Scan for the cell matching the given text and deliver its [X, Y] coordinate at center. 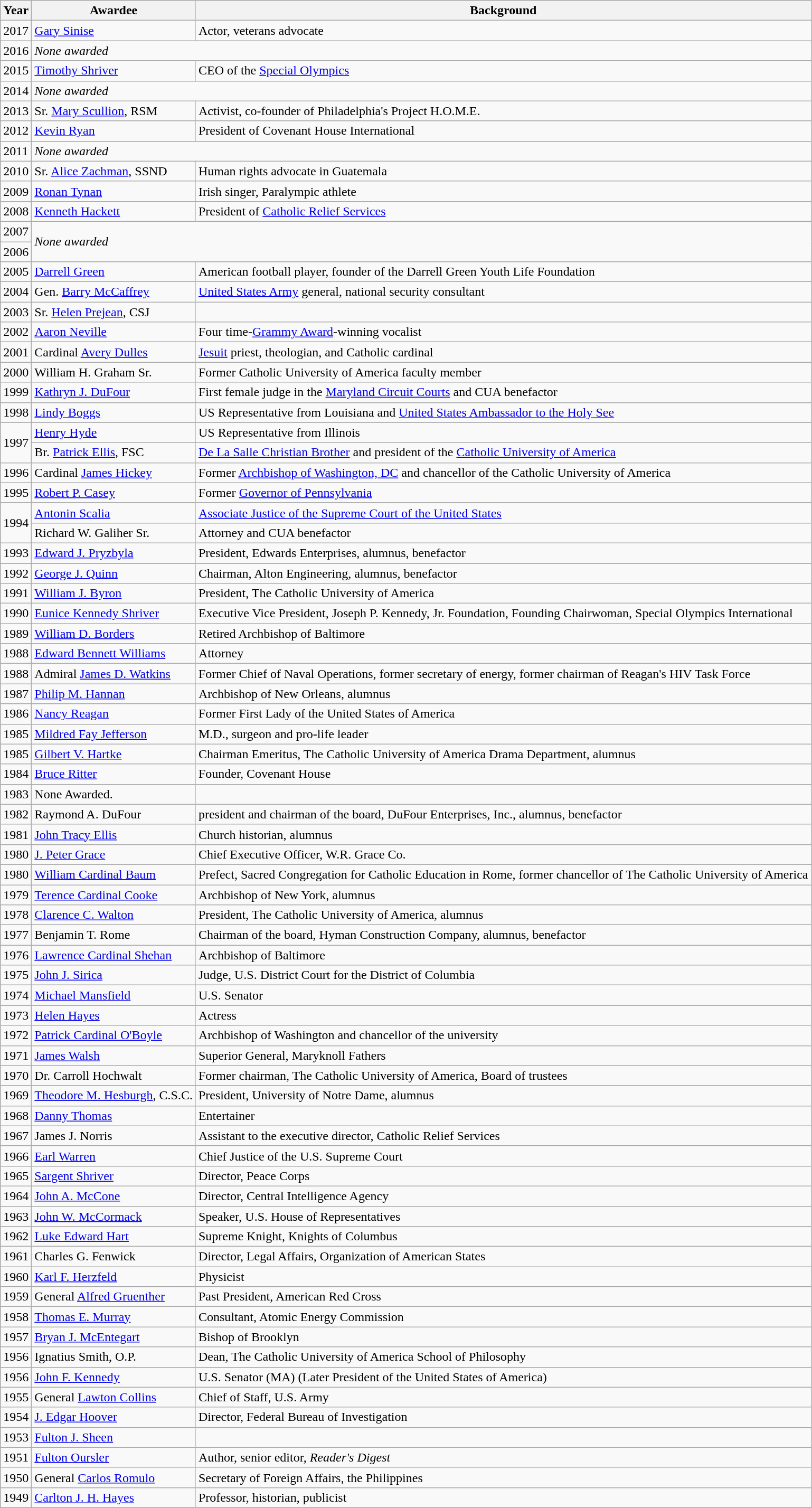
1981 [16, 834]
Theodore M. Hesburgh, C.S.C. [114, 1096]
Admiral James D. Watkins [114, 674]
Lindy Boggs [114, 412]
Lawrence Cardinal Shehan [114, 955]
William J. Byron [114, 593]
Kenneth Hackett [114, 211]
Fulton Oursler [114, 1457]
1993 [16, 553]
Chairman of the board, Hyman Construction Company, alumnus, benefactor [503, 935]
Entertainer [503, 1116]
1995 [16, 493]
1998 [16, 412]
1963 [16, 1216]
1962 [16, 1237]
Assistant to the executive director, Catholic Relief Services [503, 1136]
Attorney and CUA benefactor [503, 533]
2004 [16, 292]
Speaker, U.S. House of Representatives [503, 1216]
American football player, founder of the Darrell Green Youth Life Foundation [503, 272]
1975 [16, 975]
Clarence C. Walton [114, 915]
Background [503, 11]
De La Salle Christian Brother and president of the Catholic University of America [503, 453]
1967 [16, 1136]
Kevin Ryan [114, 131]
George J. Quinn [114, 573]
Director, Peace Corps [503, 1176]
2012 [16, 131]
General Carlos Romulo [114, 1477]
1987 [16, 694]
Gilbert V. Hartke [114, 754]
Chief Justice of the U.S. Supreme Court [503, 1156]
Supreme Knight, Knights of Columbus [503, 1237]
Retired Archbishop of Baltimore [503, 634]
Charles G. Fenwick [114, 1257]
Former Archbishop of Washington, DC and chancellor of the Catholic University of America [503, 473]
Benjamin T. Rome [114, 935]
Attorney [503, 654]
None Awarded. [114, 794]
Superior General, Maryknoll Fathers [503, 1055]
1949 [16, 1497]
Professor, historian, publicist [503, 1497]
Director, Federal Bureau of Investigation [503, 1417]
1951 [16, 1457]
Robert P. Casey [114, 493]
Sr. Alice Zachman, SSND [114, 171]
Michael Mansfield [114, 995]
Gen. Barry McCaffrey [114, 292]
Gary Sinise [114, 31]
1953 [16, 1437]
Four time-Grammy Award-winning vocalist [503, 332]
Awardee [114, 11]
James J. Norris [114, 1136]
M.D., surgeon and pro-life leader [503, 734]
1958 [16, 1317]
Philip M. Hannan [114, 694]
Chief of Staff, U.S. Army [503, 1397]
Terence Cardinal Cooke [114, 895]
1977 [16, 935]
2008 [16, 211]
2017 [16, 31]
Founder, Covenant House [503, 774]
1969 [16, 1096]
2013 [16, 111]
US Representative from Louisiana and United States Ambassador to the Holy See [503, 412]
Karl F. Herzfeld [114, 1277]
Former Catholic University of America faculty member [503, 372]
1983 [16, 794]
2011 [16, 151]
U.S. Senator (MA) (Later President of the United States of America) [503, 1377]
Earl Warren [114, 1156]
Activist, co-founder of Philadelphia's Project H.O.M.E. [503, 111]
Richard W. Galiher Sr. [114, 533]
Chairman, Alton Engineering, alumnus, benefactor [503, 573]
John F. Kennedy [114, 1377]
Raymond A. DuFour [114, 814]
Actress [503, 1015]
Aaron Neville [114, 332]
Bruce Ritter [114, 774]
General Alfred Gruenther [114, 1297]
Sargent Shriver [114, 1176]
Actor, veterans advocate [503, 31]
Edward J. Pryzbyla [114, 553]
Church historian, alumnus [503, 834]
Archbishop of New Orleans, alumnus [503, 694]
1955 [16, 1397]
1991 [16, 593]
2001 [16, 352]
Consultant, Atomic Energy Commission [503, 1317]
Year [16, 11]
Author, senior editor, Reader's Digest [503, 1457]
President of Covenant House International [503, 131]
Darrell Green [114, 272]
Dean, The Catholic University of America School of Philosophy [503, 1357]
1978 [16, 915]
Director, Legal Affairs, Organization of American States [503, 1257]
Bryan J. McEntegart [114, 1337]
1973 [16, 1015]
2007 [16, 231]
Archbishop of New York, alumnus [503, 895]
1974 [16, 995]
Human rights advocate in Guatemala [503, 171]
First female judge in the Maryland Circuit Courts and CUA benefactor [503, 392]
John Tracy Ellis [114, 834]
Eunice Kennedy Shriver [114, 614]
Timothy Shriver [114, 71]
Sr. Helen Prejean, CSJ [114, 312]
Former Governor of Pennsylvania [503, 493]
2009 [16, 191]
Physicist [503, 1277]
Irish singer, Paralympic athlete [503, 191]
Edward Bennett Williams [114, 654]
1997 [16, 442]
William D. Borders [114, 634]
Carlton J. H. Hayes [114, 1497]
1992 [16, 573]
Cardinal Avery Dulles [114, 352]
Mildred Fay Jefferson [114, 734]
Director, Central Intelligence Agency [503, 1196]
President, The Catholic University of America, alumnus [503, 915]
2005 [16, 272]
United States Army general, national security consultant [503, 292]
General Lawton Collins [114, 1397]
Helen Hayes [114, 1015]
President of Catholic Relief Services [503, 211]
1989 [16, 634]
Secretary of Foreign Affairs, the Philippines [503, 1477]
Br. Patrick Ellis, FSC [114, 453]
Fulton J. Sheen [114, 1437]
1984 [16, 774]
Patrick Cardinal O'Boyle [114, 1035]
Antonin Scalia [114, 513]
1960 [16, 1277]
Henry Hyde [114, 432]
1957 [16, 1337]
1970 [16, 1076]
Archbishop of Washington and chancellor of the university [503, 1035]
1961 [16, 1257]
J. Edgar Hoover [114, 1417]
James Walsh [114, 1055]
Former First Lady of the United States of America [503, 714]
Jesuit priest, theologian, and Catholic cardinal [503, 352]
Ronan Tynan [114, 191]
Dr. Carroll Hochwalt [114, 1076]
William Cardinal Baum [114, 874]
2002 [16, 332]
1968 [16, 1116]
President, University of Notre Dame, alumnus [503, 1096]
Former chairman, The Catholic University of America, Board of trustees [503, 1076]
1971 [16, 1055]
Thomas E. Murray [114, 1317]
William H. Graham Sr. [114, 372]
Associate Justice of the Supreme Court of the United States [503, 513]
Danny Thomas [114, 1116]
John W. McCormack [114, 1216]
J. Peter Grace [114, 854]
Bishop of Brooklyn [503, 1337]
Sr. Mary Scullion, RSM [114, 111]
Executive Vice President, Joseph P. Kennedy, Jr. Foundation, Founding Chairwoman, Special Olympics International [503, 614]
Chairman Emeritus, The Catholic University of America Drama Department, alumnus [503, 754]
Luke Edward Hart [114, 1237]
Prefect, Sacred Congregation for Catholic Education in Rome, former chancellor of The Catholic University of America [503, 874]
U.S. Senator [503, 995]
2003 [16, 312]
2006 [16, 252]
Chief Executive Officer, W.R. Grace Co. [503, 854]
1964 [16, 1196]
1999 [16, 392]
1950 [16, 1477]
1965 [16, 1176]
1994 [16, 523]
2014 [16, 91]
Judge, U.S. District Court for the District of Columbia [503, 975]
1976 [16, 955]
President, Edwards Enterprises, alumnus, benefactor [503, 553]
Ignatius Smith, O.P. [114, 1357]
1959 [16, 1297]
1972 [16, 1035]
Past President, American Red Cross [503, 1297]
President, The Catholic University of America [503, 593]
1979 [16, 895]
John J. Sirica [114, 975]
1986 [16, 714]
2000 [16, 372]
Former Chief of Naval Operations, former secretary of energy, former chairman of Reagan's HIV Task Force [503, 674]
Nancy Reagan [114, 714]
John A. McCone [114, 1196]
Kathryn J. DuFour [114, 392]
1954 [16, 1417]
US Representative from Illinois [503, 432]
1990 [16, 614]
1996 [16, 473]
2010 [16, 171]
Cardinal James Hickey [114, 473]
Archbishop of Baltimore [503, 955]
2015 [16, 71]
1982 [16, 814]
1966 [16, 1156]
2016 [16, 51]
CEO of the Special Olympics [503, 71]
president and chairman of the board, DuFour Enterprises, Inc., alumnus, benefactor [503, 814]
